Scan for the cell matching the given text and deliver its [X, Y] coordinate at center. 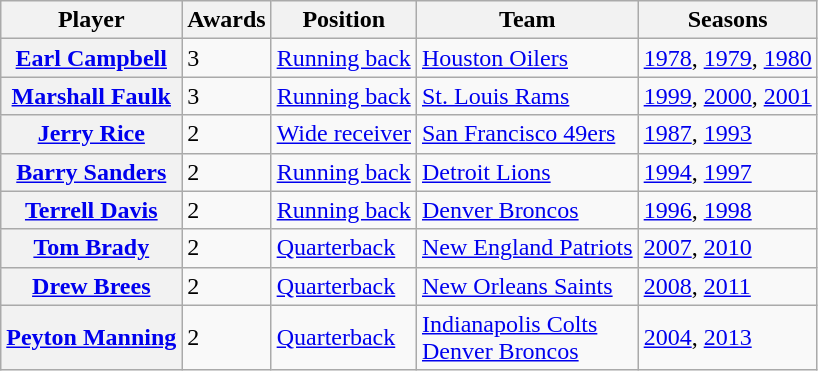
Team [527, 20]
Position [344, 20]
2004, 2013 [728, 338]
Awards [226, 20]
St. Louis Rams [527, 96]
Earl Campbell [92, 58]
Seasons [728, 20]
1996, 1998 [728, 210]
Detroit Lions [527, 172]
Wide receiver [344, 134]
Marshall Faulk [92, 96]
2007, 2010 [728, 248]
Barry Sanders [92, 172]
Terrell Davis [92, 210]
2008, 2011 [728, 286]
1987, 1993 [728, 134]
New England Patriots [527, 248]
San Francisco 49ers [527, 134]
Tom Brady [92, 248]
Drew Brees [92, 286]
Player [92, 20]
1978, 1979, 1980 [728, 58]
Jerry Rice [92, 134]
Peyton Manning [92, 338]
New Orleans Saints [527, 286]
1999, 2000, 2001 [728, 96]
Indianapolis ColtsDenver Broncos [527, 338]
Denver Broncos [527, 210]
1994, 1997 [728, 172]
Houston Oilers [527, 58]
